Determine the [X, Y] coordinate at the center of the cell enclosing the given text.  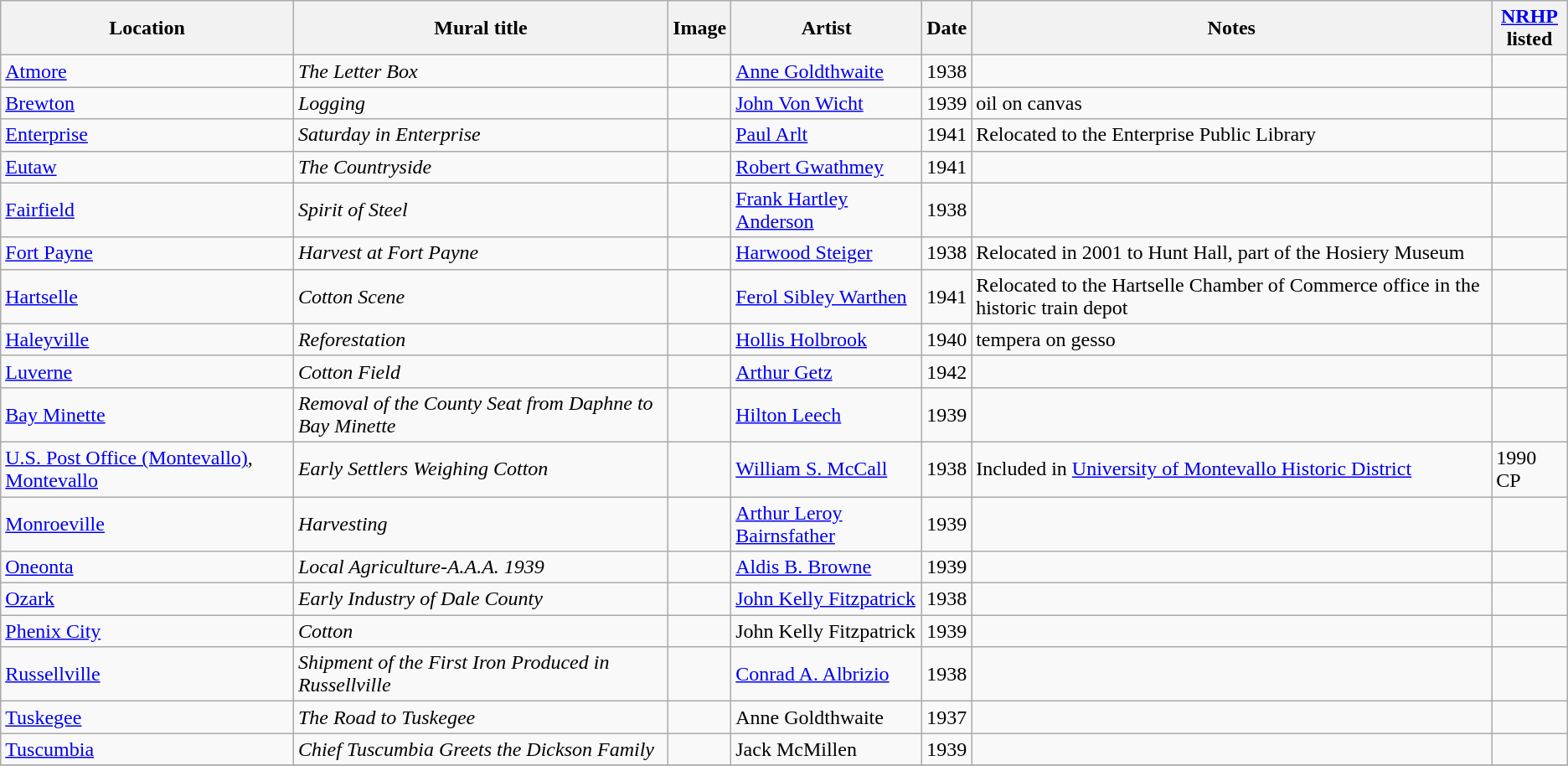
Phenix City [147, 631]
Arthur Leroy Bairnsfather [827, 523]
Haleyville [147, 339]
Location [147, 28]
The Countryside [481, 167]
Spirit of Steel [481, 210]
Monroeville [147, 523]
Atmore [147, 71]
oil on canvas [1231, 103]
Luverne [147, 371]
Harvesting [481, 523]
Bay Minette [147, 414]
1937 [946, 717]
Paul Arlt [827, 135]
Early Industry of Dale County [481, 599]
Harvest at Fort Payne [481, 253]
Notes [1231, 28]
Conrad A. Albrizio [827, 674]
Brewton [147, 103]
Saturday in Enterprise [481, 135]
U.S. Post Office (Montevallo), Montevallo [147, 469]
Removal of the County Seat from Daphne to Bay Minette [481, 414]
Local Agriculture-A.A.A. 1939 [481, 567]
Tuskegee [147, 717]
The Road to Tuskegee [481, 717]
Fairfield [147, 210]
Hollis Holbrook [827, 339]
Chief Tuscumbia Greets the Dickson Family [481, 749]
Relocated to the Hartselle Chamber of Commerce office in the historic train depot [1231, 297]
William S. McCall [827, 469]
Fort Payne [147, 253]
Aldis B. Browne [827, 567]
Logging [481, 103]
Enterprise [147, 135]
1940 [946, 339]
Image [700, 28]
Jack McMillen [827, 749]
Relocated in 2001 to Hunt Hall, part of the Hosiery Museum [1231, 253]
Arthur Getz [827, 371]
tempera on gesso [1231, 339]
Hartselle [147, 297]
Date [946, 28]
Frank Hartley Anderson [827, 210]
Harwood Steiger [827, 253]
Cotton Field [481, 371]
Ferol Sibley Warthen [827, 297]
Hilton Leech [827, 414]
1942 [946, 371]
Cotton [481, 631]
1990 CP [1529, 469]
Reforestation [481, 339]
Included in University of Montevallo Historic District [1231, 469]
Relocated to the Enterprise Public Library [1231, 135]
Robert Gwathmey [827, 167]
Mural title [481, 28]
Russellville [147, 674]
Early Settlers Weighing Cotton [481, 469]
Eutaw [147, 167]
Artist [827, 28]
Ozark [147, 599]
Cotton Scene [481, 297]
Shipment of the First Iron Produced in Russellville [481, 674]
Oneonta [147, 567]
The Letter Box [481, 71]
NRHPlisted [1529, 28]
Tuscumbia [147, 749]
John Von Wicht [827, 103]
